From the cell containing the given text, extract its center point as (X, Y) coordinate. 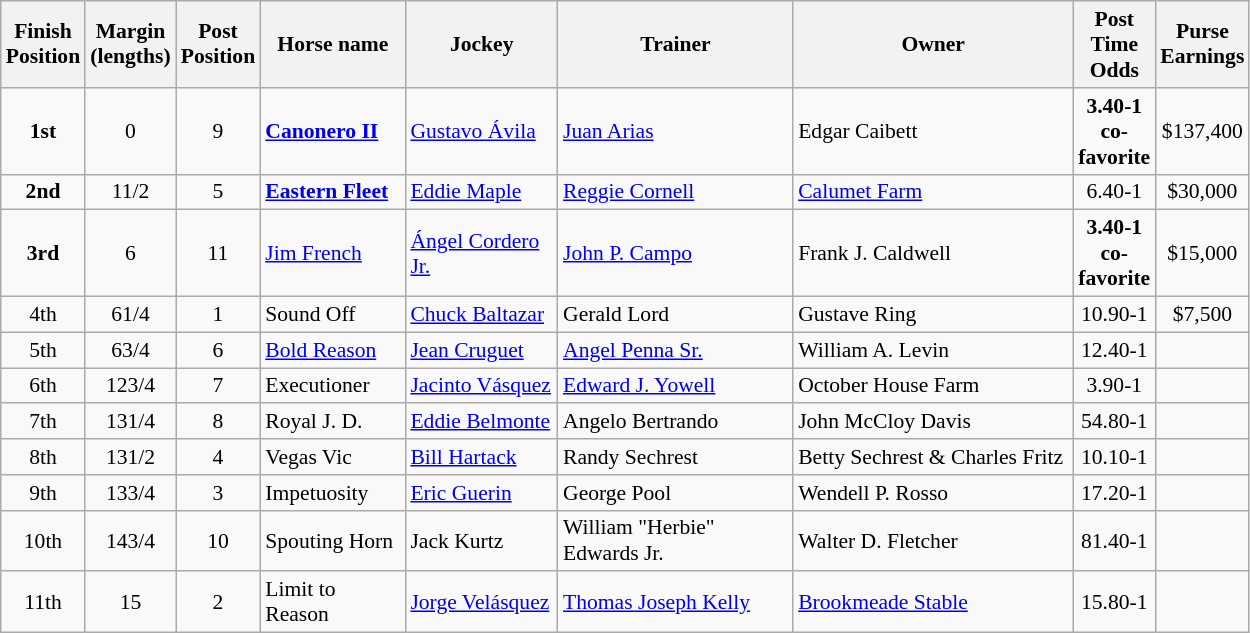
Eric Guerin (482, 493)
81.40-1 (1114, 540)
11th (43, 602)
10.10-1 (1114, 457)
John P. Campo (676, 254)
$30,000 (1202, 192)
11 (218, 254)
54.80-1 (1114, 422)
Trainer (676, 44)
5th (43, 350)
Limit to Reason (332, 602)
0 (130, 132)
4 (218, 457)
Thomas Joseph Kelly (676, 602)
131/4 (130, 422)
Edgar Caibett (933, 132)
Ángel Cordero Jr. (482, 254)
10.90-1 (1114, 315)
$7,500 (1202, 315)
Angel Penna Sr. (676, 350)
3 (218, 493)
Jockey (482, 44)
Gustavo Ávila (482, 132)
Walter D. Fletcher (933, 540)
PostTime Odds (1114, 44)
Frank J. Caldwell (933, 254)
Jorge Velásquez (482, 602)
Impetuosity (332, 493)
9 (218, 132)
William "Herbie" Edwards Jr. (676, 540)
Spouting Horn (332, 540)
Executioner (332, 386)
Gerald Lord (676, 315)
Jean Cruguet (482, 350)
Finish Position (43, 44)
12.40-1 (1114, 350)
Angelo Bertrando (676, 422)
Eddie Maple (482, 192)
15.80-1 (1114, 602)
3.90-1 (1114, 386)
Owner (933, 44)
7th (43, 422)
William A. Levin (933, 350)
$15,000 (1202, 254)
PurseEarnings (1202, 44)
1st (43, 132)
Edward J. Yowell (676, 386)
Gustave Ring (933, 315)
4th (43, 315)
1 (218, 315)
Horse name (332, 44)
10 (218, 540)
Reggie Cornell (676, 192)
Calumet Farm (933, 192)
63/4 (130, 350)
Vegas Vic (332, 457)
Jack Kurtz (482, 540)
11/2 (130, 192)
Canonero II (332, 132)
Brookmeade Stable (933, 602)
133/4 (130, 493)
6th (43, 386)
8th (43, 457)
John McCloy Davis (933, 422)
10th (43, 540)
Bold Reason (332, 350)
Sound Off (332, 315)
Juan Arias (676, 132)
17.20-1 (1114, 493)
Jacinto Vásquez (482, 386)
6.40-1 (1114, 192)
Royal J. D. (332, 422)
Margin (lengths) (130, 44)
George Pool (676, 493)
Eastern Fleet (332, 192)
123/4 (130, 386)
2 (218, 602)
Betty Sechrest & Charles Fritz (933, 457)
131/2 (130, 457)
3rd (43, 254)
2nd (43, 192)
9th (43, 493)
Eddie Belmonte (482, 422)
15 (130, 602)
$137,400 (1202, 132)
7 (218, 386)
PostPosition (218, 44)
8 (218, 422)
143/4 (130, 540)
Jim French (332, 254)
Wendell P. Rosso (933, 493)
5 (218, 192)
Randy Sechrest (676, 457)
61/4 (130, 315)
Bill Hartack (482, 457)
October House Farm (933, 386)
Chuck Baltazar (482, 315)
